Locate the cell with the specified text and output its [X, Y] center coordinate. 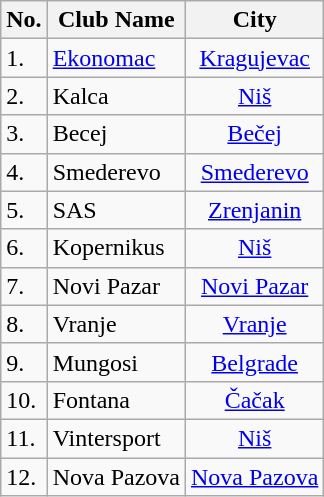
11. [24, 438]
Vintersport [116, 438]
Ekonomac [116, 58]
Bečej [255, 134]
3. [24, 134]
Fontana [116, 400]
Čačak [255, 400]
6. [24, 248]
10. [24, 400]
No. [24, 20]
Kragujevac [255, 58]
5. [24, 210]
Belgrade [255, 362]
9. [24, 362]
Zrenjanin [255, 210]
Kopernikus [116, 248]
City [255, 20]
7. [24, 286]
Kalca [116, 96]
Becej [116, 134]
1. [24, 58]
4. [24, 172]
12. [24, 477]
8. [24, 324]
SAS [116, 210]
Club Name [116, 20]
Mungosi [116, 362]
2. [24, 96]
